For the text-containing cell, return its midpoint in [X, Y] coordinate format. 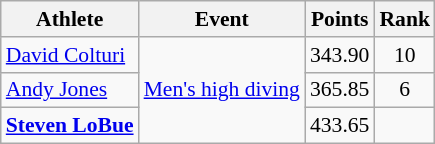
Men's high diving [222, 90]
Athlete [70, 19]
365.85 [340, 90]
Andy Jones [70, 90]
343.90 [340, 55]
David Colturi [70, 55]
Rank [404, 19]
433.65 [340, 126]
Steven LoBue [70, 126]
Event [222, 19]
10 [404, 55]
6 [404, 90]
Points [340, 19]
